Extract the (X, Y) coordinate from the center of the cell holding the provided text.  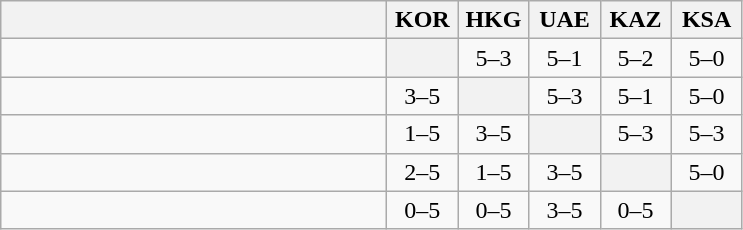
UAE (564, 20)
HKG (494, 20)
5–2 (636, 58)
KAZ (636, 20)
KSA (706, 20)
2–5 (422, 172)
KOR (422, 20)
